Output the [X, Y] coordinate of the center of the cell containing the given text.  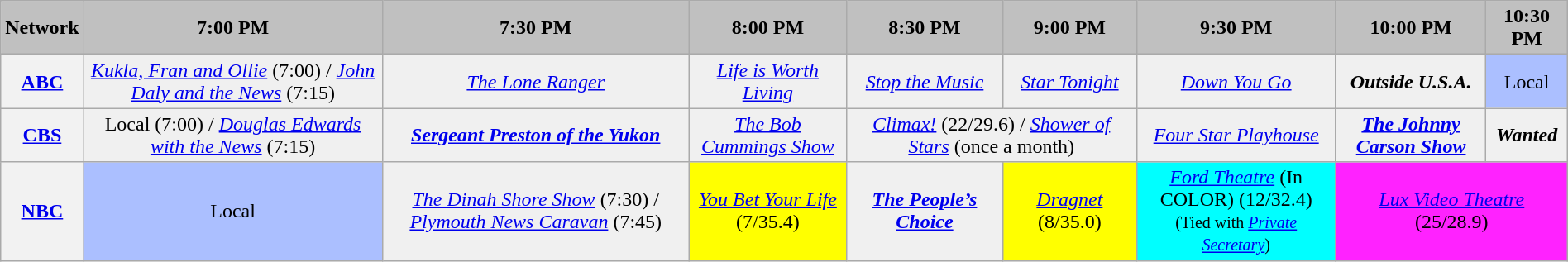
10:00 PM [1411, 28]
9:30 PM [1236, 28]
8:00 PM [767, 28]
NBC [42, 212]
Down You Go [1236, 81]
Four Star Playhouse [1236, 136]
7:00 PM [233, 28]
The People’s Choice [925, 212]
Star Tonight [1070, 81]
Climax! (22/29.6) / Shower of Stars (once a month) [991, 136]
Outside U.S.A. [1411, 81]
Lux Video Theatre (25/28.9) [1451, 212]
10:30 PM [1527, 28]
You Bet Your Life (7/35.4) [767, 212]
Network [42, 28]
ABC [42, 81]
Local (7:00) / Douglas Edwards with the News (7:15) [233, 136]
The Johnny Carson Show [1411, 136]
Sergeant Preston of the Yukon [536, 136]
9:00 PM [1070, 28]
CBS [42, 136]
Kukla, Fran and Ollie (7:00) / John Daly and the News (7:15) [233, 81]
The Lone Ranger [536, 81]
Life is Worth Living [767, 81]
Ford Theatre (In COLOR) (12/32.4)(Tied with Private Secretary) [1236, 212]
8:30 PM [925, 28]
Wanted [1527, 136]
Dragnet (8/35.0) [1070, 212]
Stop the Music [925, 81]
7:30 PM [536, 28]
The Dinah Shore Show (7:30) / Plymouth News Caravan (7:45) [536, 212]
The Bob Cummings Show [767, 136]
